Return [x, y] of the center of cell containing provided text 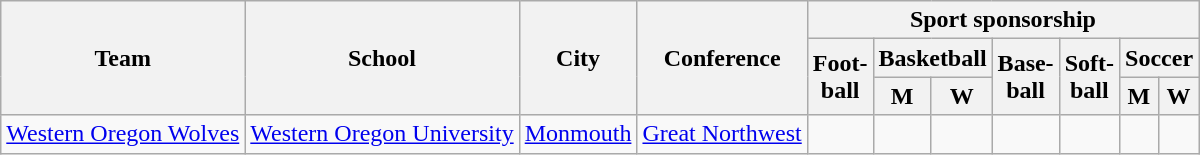
Great Northwest [722, 134]
Western Oregon University [382, 134]
Western Oregon Wolves [123, 134]
City [578, 58]
School [382, 58]
Conference [722, 58]
Monmouth [578, 134]
Base-ball [1026, 77]
Team [123, 58]
Sport sponsorship [1002, 20]
Basketball [932, 58]
Soft-ball [1089, 77]
Foot-ball [840, 77]
Soccer [1160, 58]
